Extract the [X, Y] coordinate from the center of the cell holding the provided text.  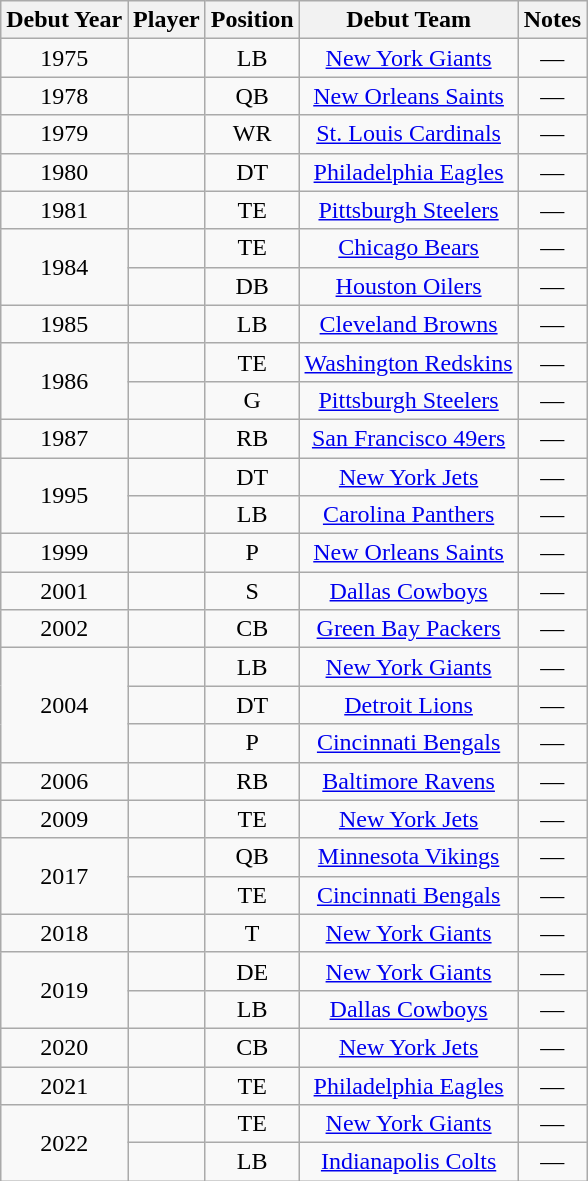
2001 [64, 591]
1984 [64, 267]
T [252, 933]
Notes [552, 20]
2009 [64, 819]
1975 [64, 58]
Detroit Lions [408, 705]
2004 [64, 705]
Position [252, 20]
1978 [64, 96]
Houston Oilers [408, 286]
1986 [64, 381]
Minnesota Vikings [408, 857]
1999 [64, 553]
St. Louis Cardinals [408, 134]
2002 [64, 629]
S [252, 591]
2017 [64, 876]
1987 [64, 438]
Cleveland Browns [408, 324]
G [252, 400]
2018 [64, 933]
1979 [64, 134]
1981 [64, 210]
Player [167, 20]
2006 [64, 781]
2019 [64, 990]
1980 [64, 172]
Washington Redskins [408, 362]
Baltimore Ravens [408, 781]
Carolina Panthers [408, 515]
2021 [64, 1085]
DB [252, 286]
Debut Year [64, 20]
2022 [64, 1143]
San Francisco 49ers [408, 438]
Debut Team [408, 20]
1985 [64, 324]
DE [252, 971]
Green Bay Packers [408, 629]
WR [252, 134]
Chicago Bears [408, 248]
1995 [64, 496]
Indianapolis Colts [408, 1162]
2020 [64, 1047]
